Identify which cell holds the provided text, then report its [X, Y] central coordinate. 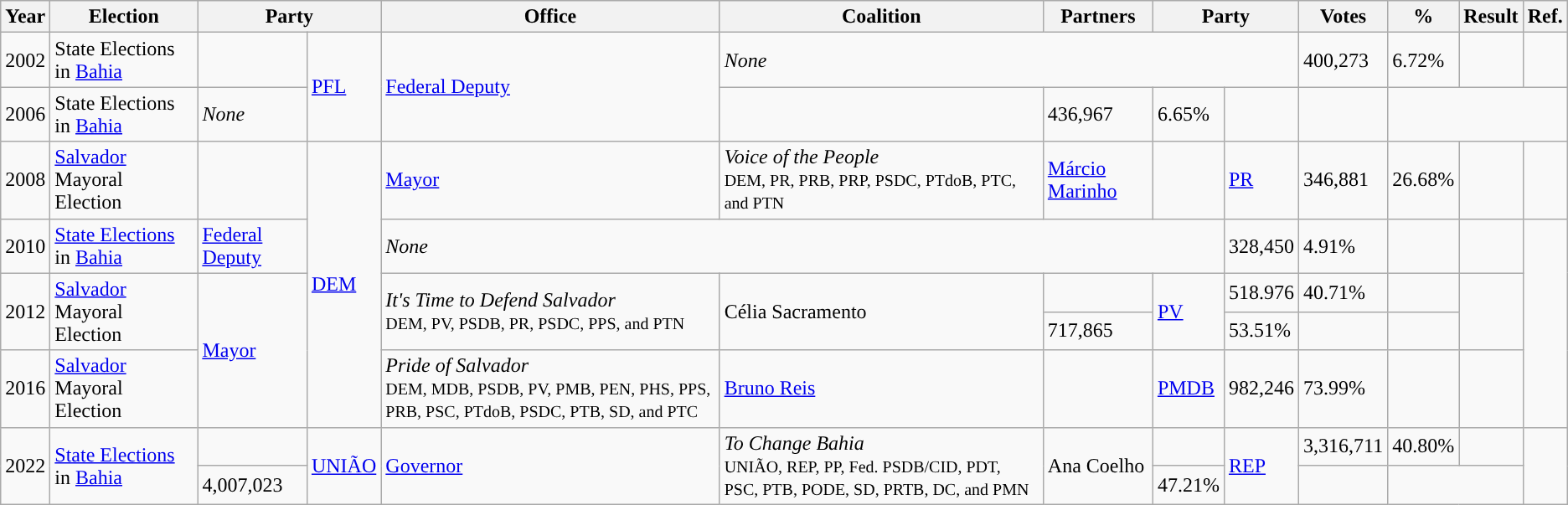
UNIÃO [343, 466]
Pride of SalvadorDEM, MDB, PSDB, PV, PMB, PEN, PHS, PPS, PRB, PSC, PTdoB, PSDC, PTB, SD, and PTC [550, 389]
PFL [343, 87]
2010 [25, 246]
PV [1188, 312]
2022 [25, 466]
DEM [343, 285]
2012 [25, 312]
2006 [25, 114]
Márcio Marinho [1097, 180]
53.51% [1261, 331]
Célia Sacramento [881, 312]
Result [1491, 17]
2002 [25, 60]
Ref. [1545, 17]
73.99% [1344, 389]
40.80% [1424, 446]
328,450 [1261, 246]
Election [124, 17]
982,246 [1261, 389]
PR [1261, 180]
To Change BahiaUNIÃO, REP, PP, Fed. PSDB/CID, PDT, PSC, PTB, PODE, SD, PRTB, DC, and PMN [881, 466]
2008 [25, 180]
2016 [25, 389]
% [1424, 17]
REP [1261, 466]
Partners [1097, 17]
Coalition [881, 17]
Office [550, 17]
6.72% [1424, 60]
Governor [550, 466]
40.71% [1344, 292]
Ana Coelho [1097, 466]
Voice of the PeopleDEM, PR, PRB, PRP, PSDC, PTdoB, PTC, and PTN [881, 180]
It's Time to Defend SalvadorDEM, PV, PSDB, PR, PSDC, PPS, and PTN [550, 312]
Bruno Reis [881, 389]
Year [25, 17]
717,865 [1097, 331]
346,881 [1344, 180]
Votes [1344, 17]
47.21% [1188, 485]
3,316,711 [1344, 446]
26.68% [1424, 180]
436,967 [1097, 114]
518.976 [1261, 292]
400,273 [1344, 60]
6.65% [1188, 114]
4,007,023 [253, 485]
PMDB [1188, 389]
4.91% [1344, 246]
